Identify which cell holds the provided text, then report its (x, y) central coordinate. 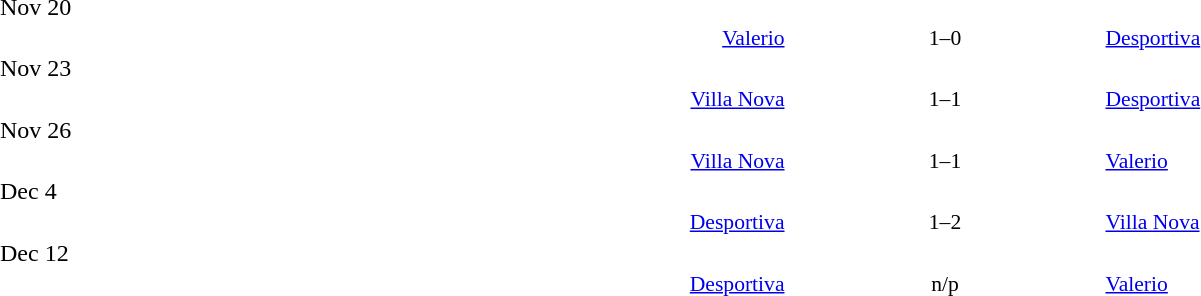
1–0 (946, 38)
1–2 (946, 222)
